Locate the cell with the specified text and output its (x, y) center coordinate. 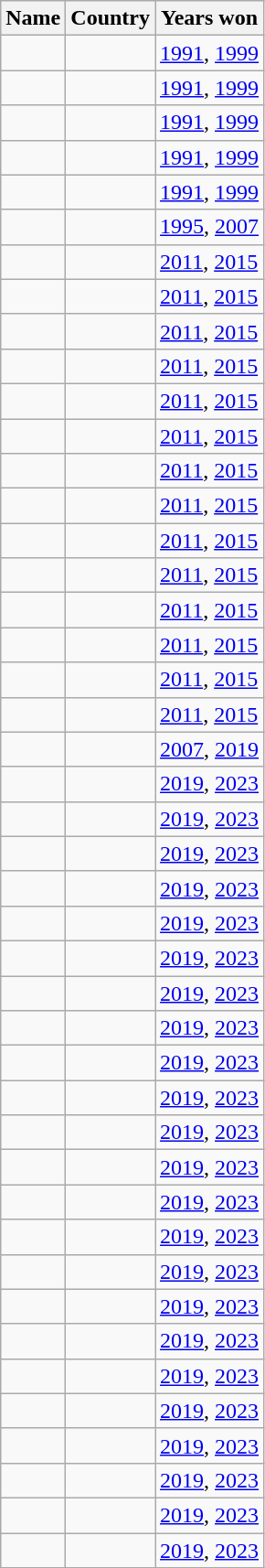
Country (111, 18)
Name (33, 18)
1995, 2007 (210, 227)
Years won (210, 18)
2007, 2019 (210, 749)
